Detect which cell encompasses the target text, then output its [x, y] center coordinate. 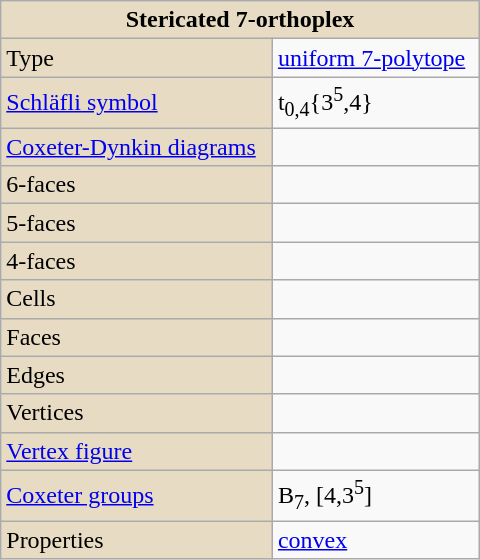
Properties [137, 540]
4-faces [137, 261]
Coxeter-Dynkin diagrams [137, 147]
Vertex figure [137, 451]
Cells [137, 299]
Edges [137, 375]
Faces [137, 337]
5-faces [137, 223]
uniform 7-polytope [376, 58]
Type [137, 58]
6-faces [137, 185]
convex [376, 540]
B7, [4,35] [376, 496]
t0,4{35,4} [376, 102]
Vertices [137, 413]
Schläfli symbol [137, 102]
Stericated 7-orthoplex [240, 20]
Coxeter groups [137, 496]
